For the text-containing cell, return its midpoint in [x, y] coordinate format. 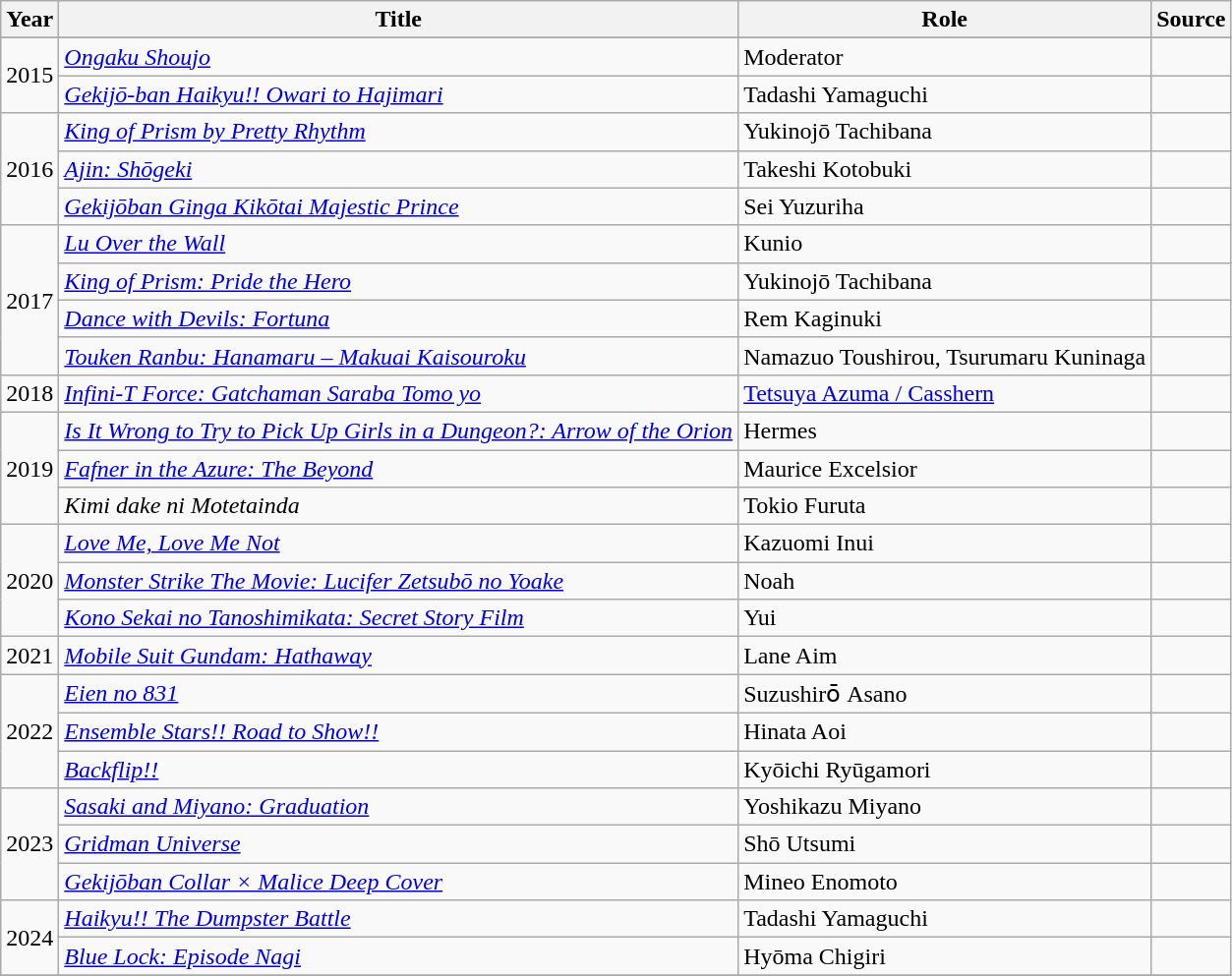
King of Prism by Pretty Rhythm [399, 132]
2021 [29, 656]
Lu Over the Wall [399, 244]
Maurice Excelsior [945, 469]
Gekijōban Collar × Malice Deep Cover [399, 882]
2016 [29, 169]
Mineo Enomoto [945, 882]
Is It Wrong to Try to Pick Up Girls in a Dungeon?: Arrow of the Orion [399, 431]
Gekijō-ban Haikyu!! Owari to Hajimari [399, 94]
Hyōma Chigiri [945, 956]
2015 [29, 76]
Rem Kaginuki [945, 318]
Source [1192, 20]
Sasaki and Miyano: Graduation [399, 807]
2024 [29, 938]
Noah [945, 581]
Ajin: Shōgeki [399, 169]
Kyōichi Ryūgamori [945, 770]
Ongaku Shoujo [399, 57]
Infini-T Force: Gatchaman Saraba Tomo yo [399, 393]
Takeshi Kotobuki [945, 169]
Hinata Aoi [945, 731]
Touken Ranbu: Hanamaru – Makuai Kaisouroku [399, 356]
2022 [29, 731]
2018 [29, 393]
Sei Yuzuriha [945, 206]
Eien no 831 [399, 694]
Dance with Devils: Fortuna [399, 318]
Moderator [945, 57]
Mobile Suit Gundam: Hathaway [399, 656]
2019 [29, 468]
Yoshikazu Miyano [945, 807]
Ensemble Stars!! Road to Show!! [399, 731]
Blue Lock: Episode Nagi [399, 956]
King of Prism: Pride the Hero [399, 281]
Love Me, Love Me Not [399, 544]
Yui [945, 618]
Kazuomi Inui [945, 544]
Kimi dake ni Motetainda [399, 506]
2017 [29, 300]
Hermes [945, 431]
Tetsuya Azuma / Casshern [945, 393]
Title [399, 20]
Kunio [945, 244]
Kono Sekai no Tanoshimikata: Secret Story Film [399, 618]
Role [945, 20]
Gridman Universe [399, 844]
Backflip!! [399, 770]
Fafner in the Azure: The Beyond [399, 469]
Monster Strike The Movie: Lucifer Zetsubō no Yoake [399, 581]
Shō Utsumi [945, 844]
Lane Aim [945, 656]
Namazuo Toushirou, Tsurumaru Kuninaga [945, 356]
2023 [29, 844]
2020 [29, 581]
Gekijōban Ginga Kikōtai Majestic Prince [399, 206]
Suzushirо̄ Asano [945, 694]
Year [29, 20]
Tokio Furuta [945, 506]
Haikyu!! The Dumpster Battle [399, 919]
